Capture the cell that displays the provided text and extract its (X, Y) central coordinate. 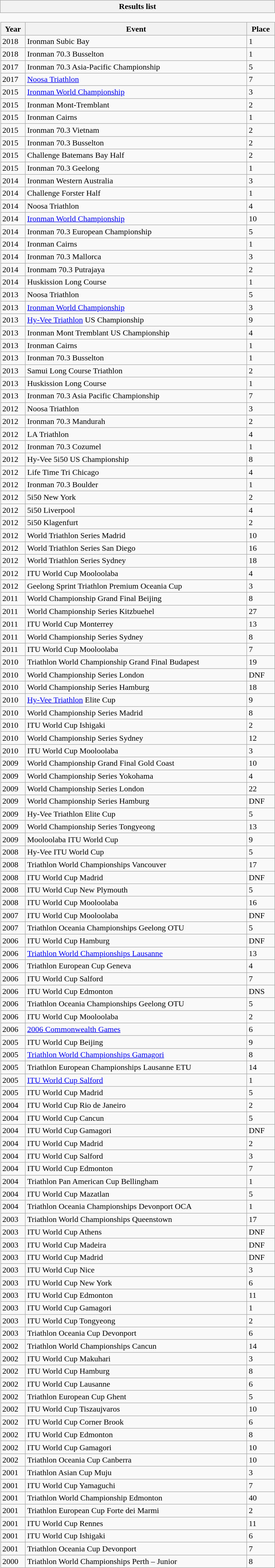
Ironman 70.3 Asia-Pacific Championship (136, 67)
Mooloolaba ITU World Cup (136, 839)
Triathlon World Championships Perth – Junior (136, 1561)
World Triathlon Series San Diego (136, 548)
Triathlon World Championships Cancun (136, 1346)
Ironman 70.3 Boulder (136, 485)
Triathlon Pan American Cup Bellingham (136, 1181)
Year (13, 29)
Place (261, 29)
ITU World Cup Makuhari (136, 1359)
Ironman Subic Bay (136, 41)
Triathlon Oceania Cup Canberra (136, 1460)
ITU World Cup Mazatlan (136, 1194)
5i50 Klagenfurt (136, 523)
ITU World Cup Cancun (136, 1118)
40 (261, 1498)
2006 Commonwealth Games (136, 1029)
ITU World Cup Beijing (136, 1042)
ITU World Cup Tongyeong (136, 1321)
Geelong Sprint Triathlon Premium Oceania Cup (136, 586)
Ironman Mont Tremblant US Championship (136, 333)
ITU World Cup Lausanne (136, 1384)
5i50 New York (136, 497)
22 (261, 789)
World Championship Grand Final Beijing (136, 599)
Event (136, 29)
Hy-Vee ITU World Cup (136, 852)
ITU World Cup Yamaguchi (136, 1485)
ITU World Cup Madeira (136, 1245)
2000 (13, 1561)
Triathlon European Cup Ghent (136, 1397)
Triathlon World Championships Lausanne (136, 953)
Triathlon World Championships Gamagori (136, 1055)
LA Triathlon (136, 434)
Triathlon World Championship Edmonton (136, 1498)
World Triathlon Series Madrid (136, 535)
12 (261, 738)
Ironman 70.3 European Championship (136, 231)
World Championship Series Tongyeong (136, 827)
Challenge Forster Half (136, 193)
ITU World Cup Rio de Janeiro (136, 1105)
Ironman 70.3 Vietnam (136, 130)
Hy-Vee 5i50 US Championship (136, 459)
Triathlon European Cup Geneva (136, 966)
ITU World Cup New York (136, 1283)
19 (261, 662)
World Championship Series Madrid (136, 713)
Ironman 70.3 Cozumel (136, 447)
ITU World Cup Tiszaujvaros (136, 1409)
ITU World Cup Corner Brook (136, 1422)
Ironmam 70.3 Putrajaya (136, 269)
DNS (261, 991)
Triathlon World Championships Queenstown (136, 1219)
Ironman 70.3 Mallorca (136, 257)
ITU World Cup Monterrey (136, 624)
World Championship Series Kitzbuehel (136, 611)
Results list (138, 7)
World Championship Series Yokohama (136, 776)
Hy-Vee Triathlon US Championship (136, 320)
Ironman Mont-Tremblant (136, 105)
ITU World Cup Nice (136, 1270)
Samui Long Course Triathlon (136, 371)
Ironman 70.3 Mandurah (136, 421)
World Triathlon Series Sydney (136, 561)
Triathlon Oceania Championships Devonport OCA (136, 1207)
Triathlon European Championships Lausanne ETU (136, 1067)
Triathlon European Cup Forte dei Marmi (136, 1511)
Ironman 70.3 Asia Pacific Championship (136, 396)
Triathlon Asian Cup Muju (136, 1472)
Life Time Tri Chicago (136, 472)
Ironman Western Australia (136, 181)
ITU World Cup Athens (136, 1232)
Triathlon World Championships Vancouver (136, 865)
27 (261, 611)
5i50 Liverpool (136, 510)
Triathlon World Championship Grand Final Budapest (136, 662)
ITU World Cup Rennes (136, 1523)
Ironman 70.3 Geelong (136, 168)
Challenge Batemans Bay Half (136, 155)
World Championship Grand Final Gold Coast (136, 763)
ITU World Cup New Plymouth (136, 890)
